From the cell containing the given text, extract its center point as (x, y) coordinate. 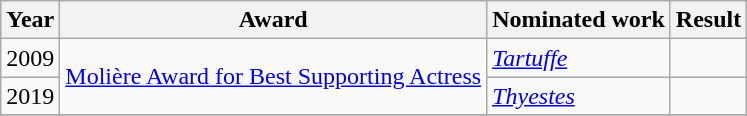
Molière Award for Best Supporting Actress (274, 77)
Nominated work (579, 20)
Year (30, 20)
2009 (30, 58)
Thyestes (579, 96)
Tartuffe (579, 58)
Result (708, 20)
Award (274, 20)
2019 (30, 96)
